Locate the cell with the specified text and output its (X, Y) center coordinate. 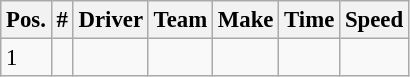
Make (246, 20)
# (62, 20)
Speed (374, 20)
Pos. (26, 20)
Driver (110, 20)
Time (310, 20)
Team (180, 20)
1 (26, 58)
